Find where the given text appears and provide that cell's center as (X, Y) coordinate. 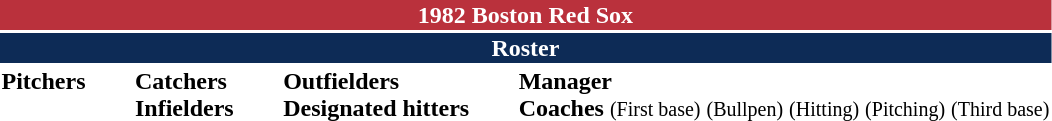
1982 Boston Red Sox (526, 15)
Roster (526, 48)
